Scan for the cell matching the given text and deliver its (X, Y) coordinate at center. 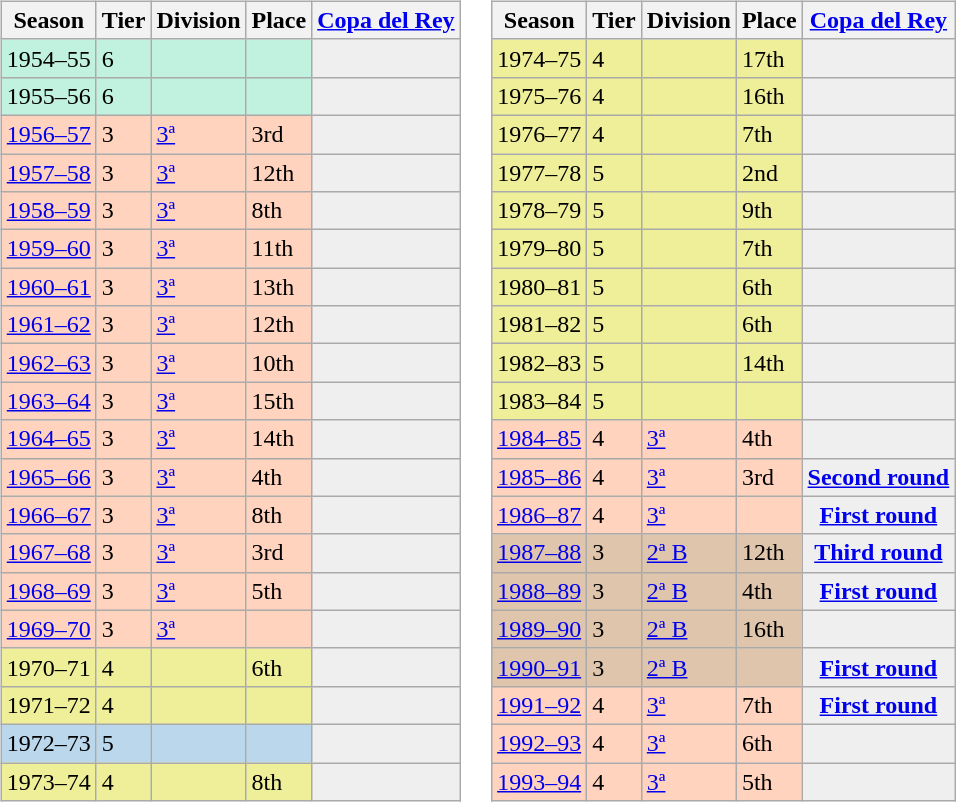
15th (279, 401)
1954–55 (48, 58)
1973–74 (48, 781)
1968–69 (48, 591)
1990–91 (540, 667)
1983–84 (540, 401)
10th (279, 363)
1955–56 (48, 96)
9th (769, 211)
1974–75 (540, 58)
1980–81 (540, 287)
1976–77 (540, 134)
1978–79 (540, 211)
1956–57 (48, 134)
1975–76 (540, 96)
1969–70 (48, 629)
1992–93 (540, 743)
Third round (878, 553)
1989–90 (540, 629)
11th (279, 249)
2nd (769, 173)
1966–67 (48, 515)
1965–66 (48, 477)
1981–82 (540, 325)
1987–88 (540, 553)
1984–85 (540, 439)
1959–60 (48, 249)
17th (769, 58)
1957–58 (48, 173)
1964–65 (48, 439)
1963–64 (48, 401)
1991–92 (540, 705)
Second round (878, 477)
1993–94 (540, 781)
1970–71 (48, 667)
1961–62 (48, 325)
1967–68 (48, 553)
1982–83 (540, 363)
1985–86 (540, 477)
1971–72 (48, 705)
1986–87 (540, 515)
13th (279, 287)
1979–80 (540, 249)
1988–89 (540, 591)
1972–73 (48, 743)
1958–59 (48, 211)
1960–61 (48, 287)
1977–78 (540, 173)
1962–63 (48, 363)
